Return (X, Y) of the center of cell containing provided text 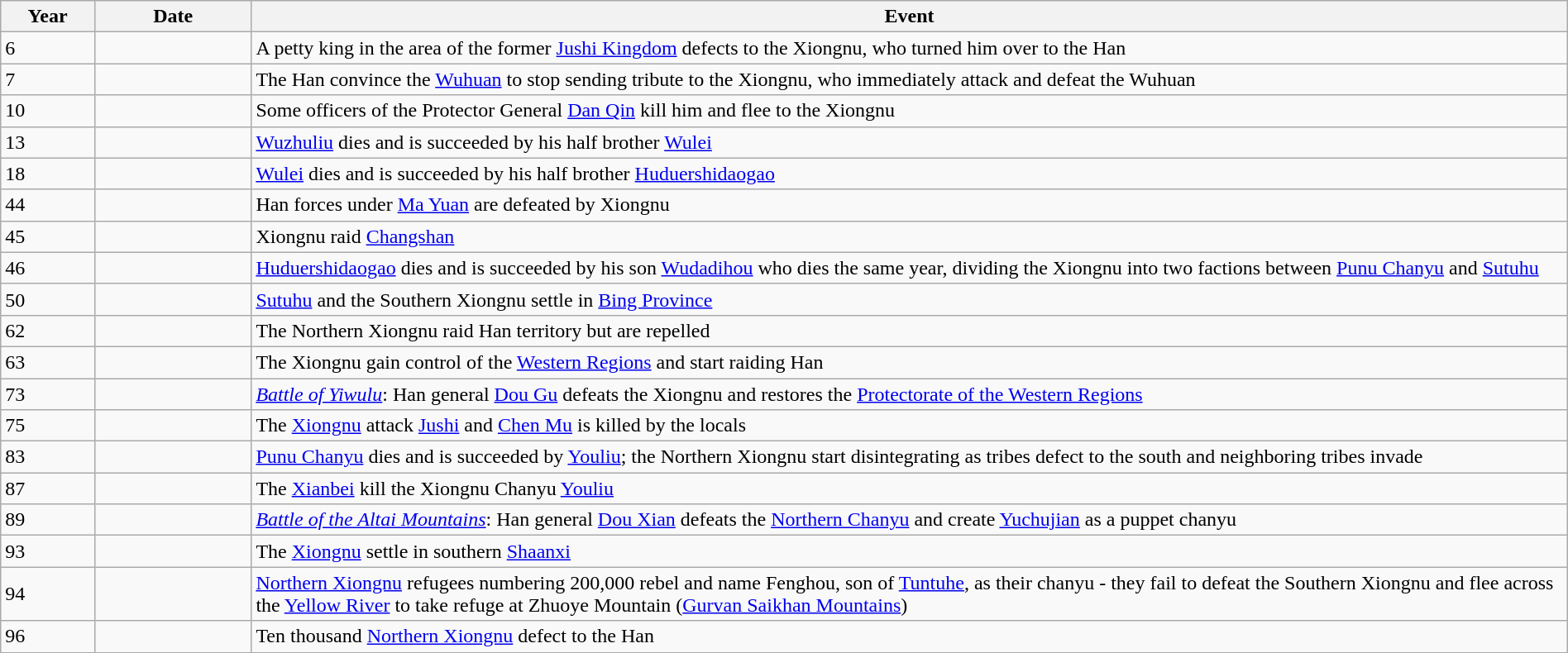
The Xiongnu gain control of the Western Regions and start raiding Han (910, 362)
94 (48, 593)
93 (48, 551)
Year (48, 17)
6 (48, 48)
Wuzhuliu dies and is succeeded by his half brother Wulei (910, 142)
18 (48, 174)
The Han convince the Wuhuan to stop sending tribute to the Xiongnu, who immediately attack and defeat the Wuhuan (910, 79)
Sutuhu and the Southern Xiongnu settle in Bing Province (910, 299)
A petty king in the area of the former Jushi Kingdom defects to the Xiongnu, who turned him over to the Han (910, 48)
7 (48, 79)
96 (48, 636)
The Northern Xiongnu raid Han territory but are repelled (910, 331)
The Xiongnu attack Jushi and Chen Mu is killed by the locals (910, 426)
50 (48, 299)
Xiongnu raid Changshan (910, 236)
45 (48, 236)
89 (48, 520)
73 (48, 394)
Wulei dies and is succeeded by his half brother Huduershidaogao (910, 174)
63 (48, 362)
Some officers of the Protector General Dan Qin kill him and flee to the Xiongnu (910, 111)
Ten thousand Northern Xiongnu defect to the Han (910, 636)
44 (48, 205)
83 (48, 457)
Date (172, 17)
Event (910, 17)
87 (48, 489)
75 (48, 426)
10 (48, 111)
46 (48, 268)
The Xianbei kill the Xiongnu Chanyu Youliu (910, 489)
13 (48, 142)
Punu Chanyu dies and is succeeded by Youliu; the Northern Xiongnu start disintegrating as tribes defect to the south and neighboring tribes invade (910, 457)
Battle of the Altai Mountains: Han general Dou Xian defeats the Northern Chanyu and create Yuchujian as a puppet chanyu (910, 520)
The Xiongnu settle in southern Shaanxi (910, 551)
Han forces under Ma Yuan are defeated by Xiongnu (910, 205)
62 (48, 331)
Battle of Yiwulu: Han general Dou Gu defeats the Xiongnu and restores the Protectorate of the Western Regions (910, 394)
